Scan for the cell matching the given text and deliver its [x, y] coordinate at center. 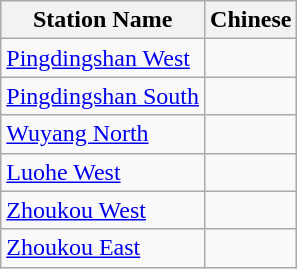
Pingdingshan South [103, 96]
Luohe West [103, 172]
Zhoukou East [103, 248]
Pingdingshan West [103, 58]
Chinese [251, 20]
Wuyang North [103, 134]
Zhoukou West [103, 210]
Station Name [103, 20]
